Return the (X, Y) coordinate for the center point of the cell that contains the specified text.  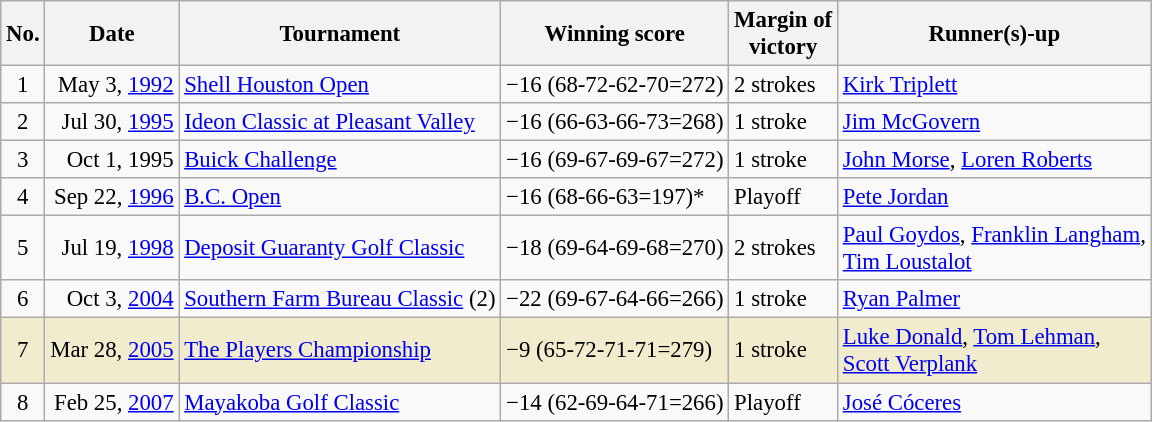
Feb 25, 2007 (112, 402)
8 (23, 402)
Oct 1, 1995 (112, 160)
Paul Goydos, Franklin Langham, Tim Loustalot (994, 248)
−9 (65-72-71-71=279) (615, 350)
Sep 22, 1996 (112, 197)
Margin ofvictory (784, 34)
Kirk Triplett (994, 85)
Oct 3, 2004 (112, 299)
Date (112, 34)
The Players Championship (340, 350)
−22 (69-67-64-66=266) (615, 299)
Runner(s)-up (994, 34)
José Cóceres (994, 402)
7 (23, 350)
Southern Farm Bureau Classic (2) (340, 299)
Ideon Classic at Pleasant Valley (340, 122)
B.C. Open (340, 197)
3 (23, 160)
2 (23, 122)
May 3, 1992 (112, 85)
−14 (62-69-64-71=266) (615, 402)
Mayakoba Golf Classic (340, 402)
No. (23, 34)
Mar 28, 2005 (112, 350)
Jul 19, 1998 (112, 248)
Shell Houston Open (340, 85)
4 (23, 197)
−16 (68-72-62-70=272) (615, 85)
Pete Jordan (994, 197)
−18 (69-64-69-68=270) (615, 248)
Jul 30, 1995 (112, 122)
Tournament (340, 34)
−16 (68-66-63=197)* (615, 197)
Deposit Guaranty Golf Classic (340, 248)
Luke Donald, Tom Lehman, Scott Verplank (994, 350)
−16 (69-67-69-67=272) (615, 160)
5 (23, 248)
−16 (66-63-66-73=268) (615, 122)
Ryan Palmer (994, 299)
1 (23, 85)
John Morse, Loren Roberts (994, 160)
6 (23, 299)
Buick Challenge (340, 160)
Winning score (615, 34)
Jim McGovern (994, 122)
